Capture the cell that displays the provided text and extract its (x, y) central coordinate. 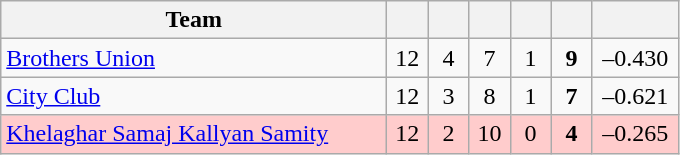
–0.265 (635, 134)
8 (490, 96)
City Club (194, 96)
0 (530, 134)
–0.621 (635, 96)
9 (572, 58)
10 (490, 134)
3 (448, 96)
–0.430 (635, 58)
Team (194, 20)
Khelaghar Samaj Kallyan Samity (194, 134)
Brothers Union (194, 58)
2 (448, 134)
